Output the [x, y] coordinate of the center of the cell containing the given text.  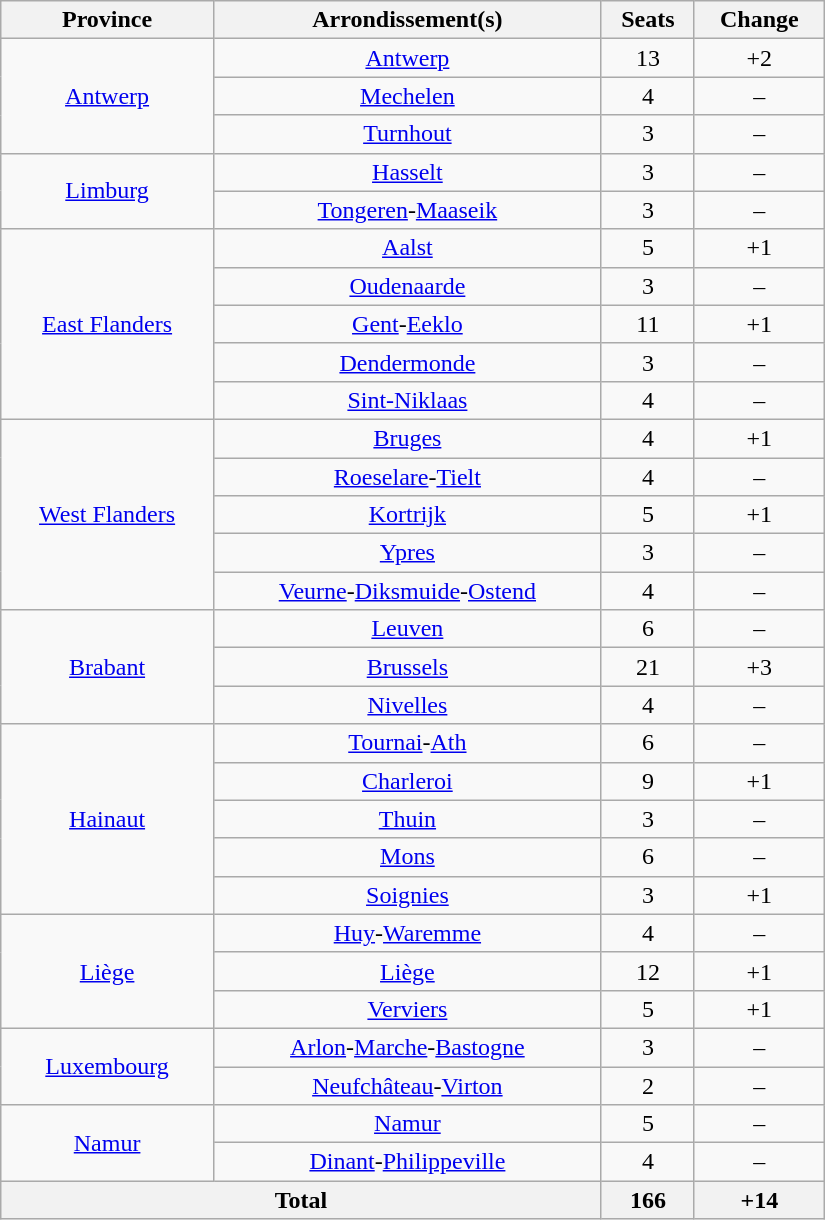
Province [108, 20]
Arrondissement(s) [407, 20]
Oudenaarde [407, 286]
Gent-Eeklo [407, 324]
Limburg [108, 191]
12 [648, 971]
Soignies [407, 895]
Roeselare-Tielt [407, 477]
Hainaut [108, 819]
Dinant-Philippeville [407, 1162]
Thuin [407, 819]
East Flanders [108, 324]
Sint-Niklaas [407, 400]
West Flanders [108, 514]
Change [759, 20]
11 [648, 324]
Aalst [407, 248]
+3 [759, 667]
Bruges [407, 438]
Seats [648, 20]
Brabant [108, 667]
Mons [407, 857]
Charleroi [407, 781]
Verviers [407, 1009]
Nivelles [407, 705]
13 [648, 58]
Neufchâteau-Virton [407, 1085]
Huy-Waremme [407, 933]
Hasselt [407, 172]
Brussels [407, 667]
Dendermonde [407, 362]
2 [648, 1085]
Ypres [407, 553]
Turnhout [407, 134]
9 [648, 781]
Tongeren-Maaseik [407, 210]
21 [648, 667]
Veurne-Diksmuide-Ostend [407, 591]
Luxembourg [108, 1066]
166 [648, 1200]
+2 [759, 58]
+14 [759, 1200]
Total [302, 1200]
Tournai-Ath [407, 743]
Leuven [407, 629]
Kortrijk [407, 515]
Arlon-Marche-Bastogne [407, 1047]
Mechelen [407, 96]
